Search for the cell housing the specified text and yield its (x, y) center coordinate. 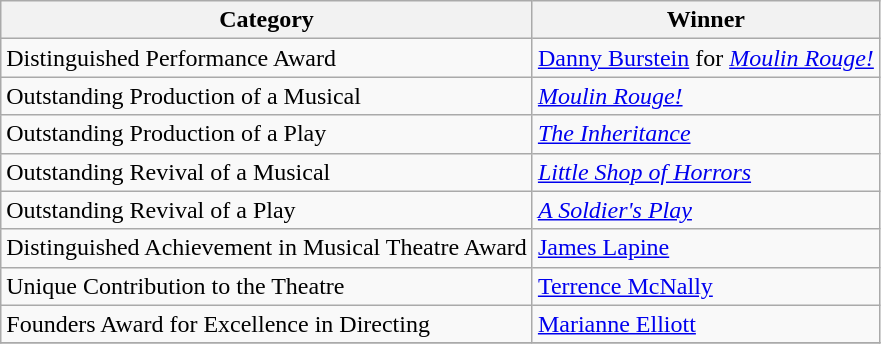
Marianne Elliott (706, 324)
Moulin Rouge! (706, 96)
Outstanding Revival of a Play (267, 210)
Outstanding Revival of a Musical (267, 172)
A Soldier's Play (706, 210)
Little Shop of Horrors (706, 172)
Founders Award for Excellence in Directing (267, 324)
Distinguished Achievement in Musical Theatre Award (267, 248)
Danny Burstein for Moulin Rouge! (706, 58)
Terrence McNally (706, 286)
Winner (706, 20)
The Inheritance (706, 134)
Unique Contribution to the Theatre (267, 286)
Distinguished Performance Award (267, 58)
Category (267, 20)
Outstanding Production of a Play (267, 134)
James Lapine (706, 248)
Outstanding Production of a Musical (267, 96)
